Search for the cell housing the specified text and yield its (X, Y) center coordinate. 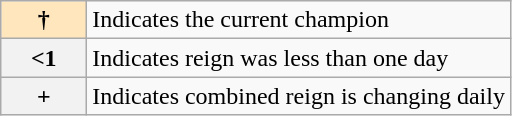
Indicates the current champion (299, 20)
Indicates reign was less than one day (299, 58)
<1 (44, 58)
Indicates combined reign is changing daily (299, 96)
+ (44, 96)
† (44, 20)
